Locate the cell with the specified text and output its [x, y] center coordinate. 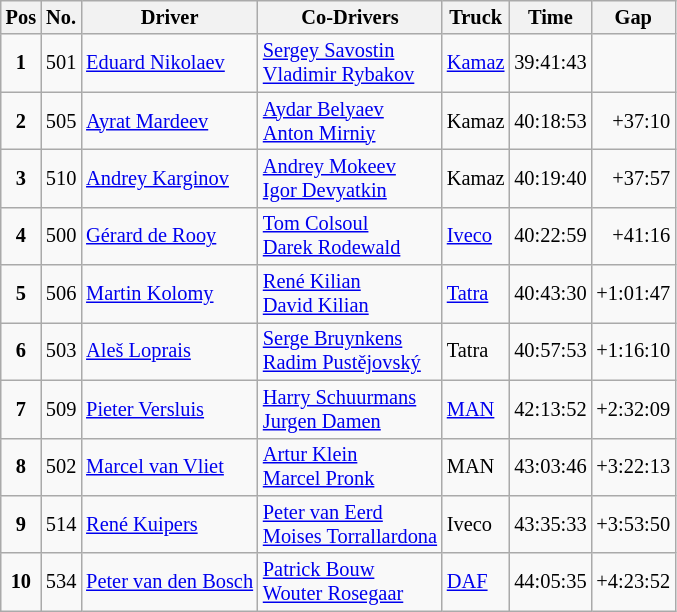
+41:16 [634, 236]
Gap [634, 17]
509 [61, 409]
Time [550, 17]
Martin Kolomy [170, 294]
510 [61, 178]
Patrick Bouw Wouter Rosegaar [350, 582]
506 [61, 294]
40:43:30 [550, 294]
Co-Drivers [350, 17]
505 [61, 121]
Peter van den Bosch [170, 582]
9 [21, 524]
Aydar Belyaev Anton Mirniy [350, 121]
+2:32:09 [634, 409]
+37:57 [634, 178]
10 [21, 582]
+4:23:52 [634, 582]
DAF [476, 582]
40:19:40 [550, 178]
Artur Klein Marcel Pronk [350, 467]
+1:16:10 [634, 351]
Driver [170, 17]
Ayrat Mardeev [170, 121]
+37:10 [634, 121]
Aleš Loprais [170, 351]
Andrey Karginov [170, 178]
Andrey Mokeev Igor Devyatkin [350, 178]
+1:01:47 [634, 294]
Pos [21, 17]
43:35:33 [550, 524]
534 [61, 582]
René Kilian David Kilian [350, 294]
5 [21, 294]
501 [61, 63]
7 [21, 409]
Gérard de Rooy [170, 236]
44:05:35 [550, 582]
40:22:59 [550, 236]
503 [61, 351]
Serge Bruynkens Radim Pustějovský [350, 351]
Peter van Eerd Moises Torrallardona [350, 524]
514 [61, 524]
40:57:53 [550, 351]
6 [21, 351]
Marcel van Vliet [170, 467]
No. [61, 17]
502 [61, 467]
Harry Schuurmans Jurgen Damen [350, 409]
2 [21, 121]
40:18:53 [550, 121]
Eduard Nikolaev [170, 63]
1 [21, 63]
+3:53:50 [634, 524]
Truck [476, 17]
+3:22:13 [634, 467]
42:13:52 [550, 409]
Pieter Versluis [170, 409]
3 [21, 178]
39:41:43 [550, 63]
Sergey Savostin Vladimir Rybakov [350, 63]
8 [21, 467]
500 [61, 236]
43:03:46 [550, 467]
Tom Colsoul Darek Rodewald [350, 236]
4 [21, 236]
René Kuipers [170, 524]
